Output the (x, y) coordinate of the center of the cell containing the given text.  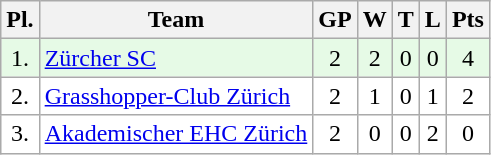
Zürcher SC (176, 58)
T (406, 20)
W (374, 20)
3. (20, 134)
L (432, 20)
Akademischer EHC Zürich (176, 134)
Pts (468, 20)
1. (20, 58)
Team (176, 20)
Grasshopper-Club Zürich (176, 96)
4 (468, 58)
Pl. (20, 20)
GP (335, 20)
2. (20, 96)
